Return the [X, Y] coordinate for the center point of the cell that contains the specified text.  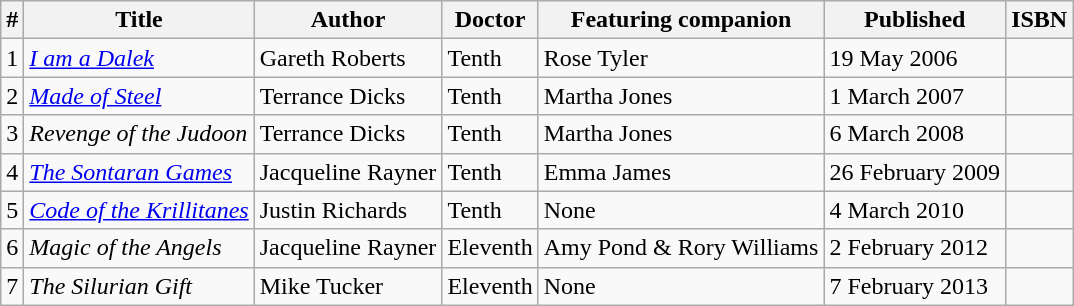
Code of the Krillitanes [139, 210]
1 [12, 58]
# [12, 20]
19 May 2006 [915, 58]
I am a Dalek [139, 58]
Made of Steel [139, 96]
Justin Richards [348, 210]
6 March 2008 [915, 134]
2 [12, 96]
26 February 2009 [915, 172]
Published [915, 20]
Author [348, 20]
2 February 2012 [915, 248]
7 February 2013 [915, 286]
Gareth Roberts [348, 58]
5 [12, 210]
4 [12, 172]
Doctor [490, 20]
ISBN [1040, 20]
7 [12, 286]
4 March 2010 [915, 210]
Mike Tucker [348, 286]
3 [12, 134]
Amy Pond & Rory Williams [681, 248]
Magic of the Angels [139, 248]
1 March 2007 [915, 96]
Rose Tyler [681, 58]
Featuring companion [681, 20]
The Sontaran Games [139, 172]
6 [12, 248]
Title [139, 20]
Revenge of the Judoon [139, 134]
Emma James [681, 172]
The Silurian Gift [139, 286]
